Capture the cell that displays the provided text and extract its (x, y) central coordinate. 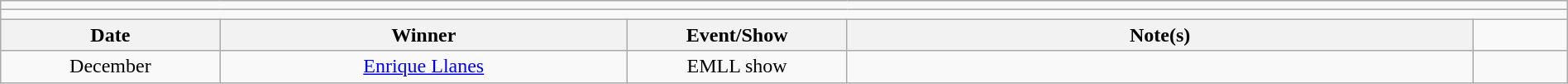
Event/Show (738, 35)
Date (111, 35)
Enrique Llanes (423, 67)
December (111, 67)
Winner (423, 35)
Note(s) (1160, 35)
EMLL show (738, 67)
